Detect which cell encompasses the target text, then output its (X, Y) center coordinate. 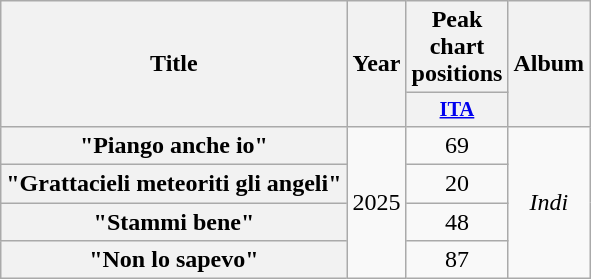
2025 (376, 202)
Album (549, 64)
"Stammi bene" (174, 222)
87 (457, 260)
Indi (549, 202)
20 (457, 184)
"Grattacieli meteoriti gli angeli" (174, 184)
48 (457, 222)
ITA (457, 110)
69 (457, 145)
"Piango anche io" (174, 145)
Year (376, 64)
Peak chart positions (457, 47)
"Non lo sapevo" (174, 260)
Title (174, 64)
